Detect which cell encompasses the target text, then output its (X, Y) center coordinate. 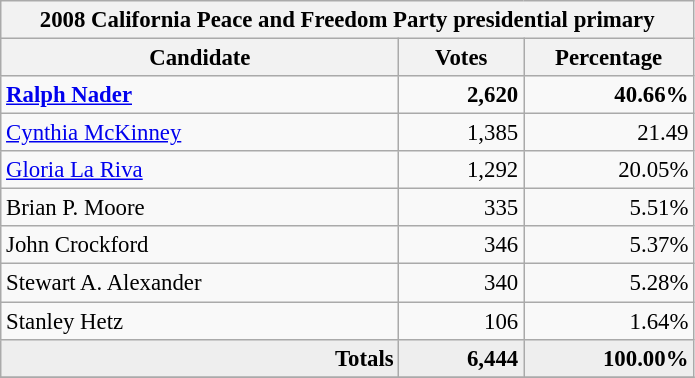
John Crockford (200, 245)
340 (462, 283)
2,620 (462, 95)
5.37% (609, 245)
Cynthia McKinney (200, 133)
346 (462, 245)
1,385 (462, 133)
Percentage (609, 58)
1,292 (462, 170)
335 (462, 208)
Brian P. Moore (200, 208)
Totals (200, 358)
Ralph Nader (200, 95)
Stanley Hetz (200, 321)
21.49 (609, 133)
5.28% (609, 283)
Candidate (200, 58)
Gloria La Riva (200, 170)
20.05% (609, 170)
1.64% (609, 321)
6,444 (462, 358)
106 (462, 321)
5.51% (609, 208)
40.66% (609, 95)
Votes (462, 58)
100.00% (609, 358)
Stewart A. Alexander (200, 283)
2008 California Peace and Freedom Party presidential primary (348, 20)
